Return the (X, Y) coordinate for the center point of the cell that contains the specified text.  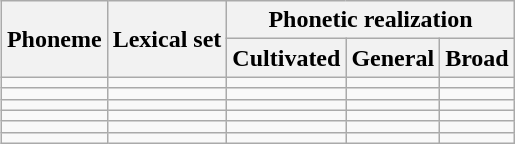
General (393, 58)
Broad (478, 58)
Cultivated (286, 58)
Lexical set (167, 39)
Phoneme (54, 39)
Phonetic realization (370, 20)
